From the cell containing the given text, extract its center point as [X, Y] coordinate. 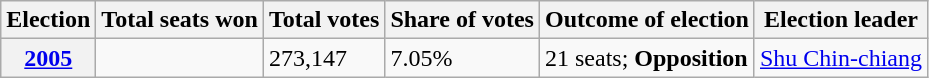
2005 [48, 58]
21 seats; Opposition [646, 58]
273,147 [324, 58]
Total seats won [180, 20]
Total votes [324, 20]
Share of votes [462, 20]
7.05% [462, 58]
Election [48, 20]
Outcome of election [646, 20]
Election leader [840, 20]
Shu Chin-chiang [840, 58]
